For the text-containing cell, return its midpoint in [x, y] coordinate format. 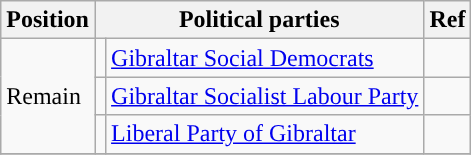
Gibraltar Socialist Labour Party [265, 96]
Position [48, 20]
Ref [448, 20]
Gibraltar Social Democrats [265, 58]
Liberal Party of Gibraltar [265, 134]
Remain [48, 96]
Political parties [258, 20]
